Output the (x, y) coordinate of the center of the cell containing the given text.  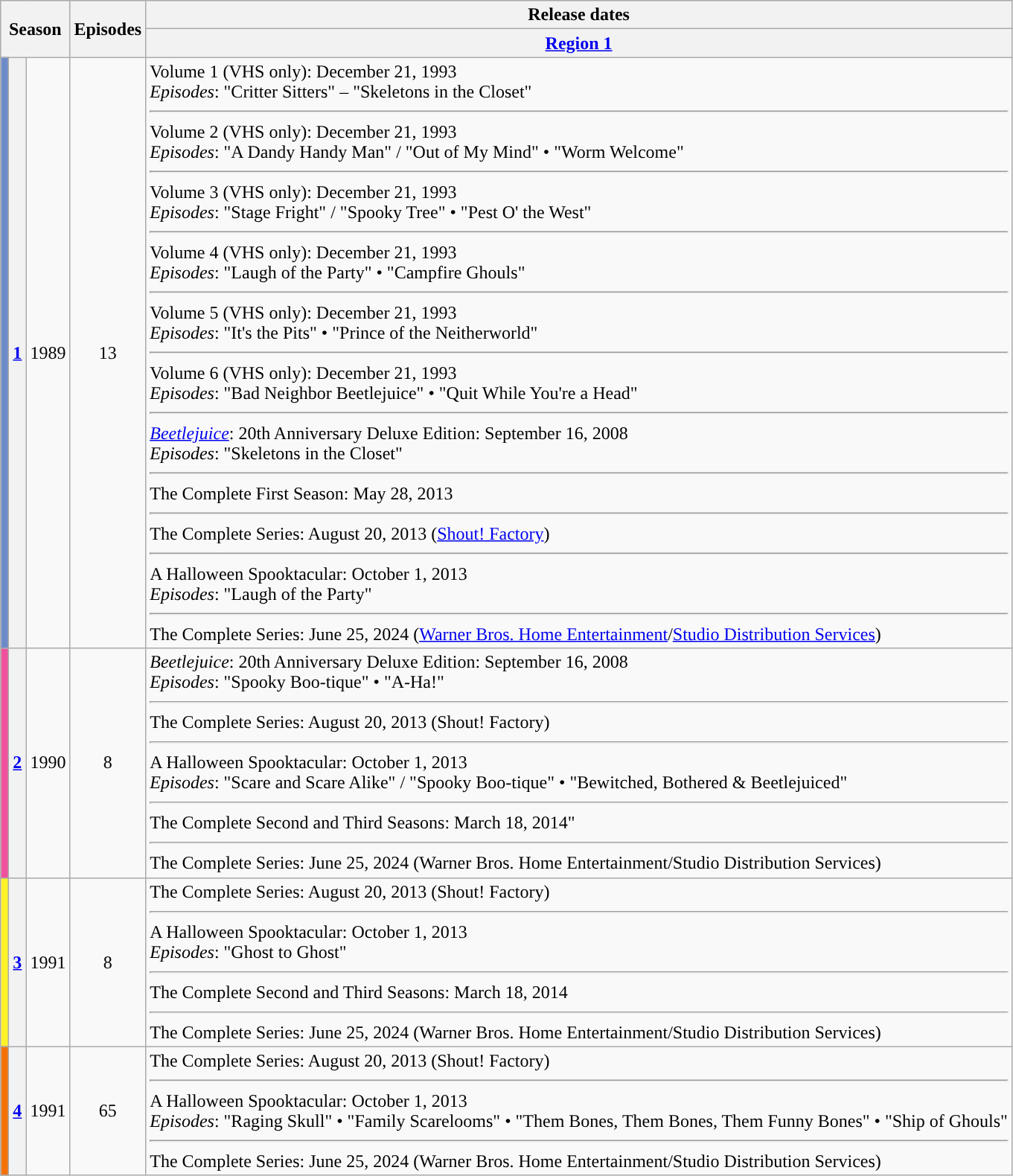
4 (18, 1111)
2 (18, 763)
1989 (48, 353)
13 (108, 353)
1 (18, 353)
65 (108, 1111)
Episodes (108, 29)
Region 1 (579, 43)
1990 (48, 763)
Release dates (579, 15)
Season (36, 29)
3 (18, 962)
